From the cell containing the given text, extract its center point as [X, Y] coordinate. 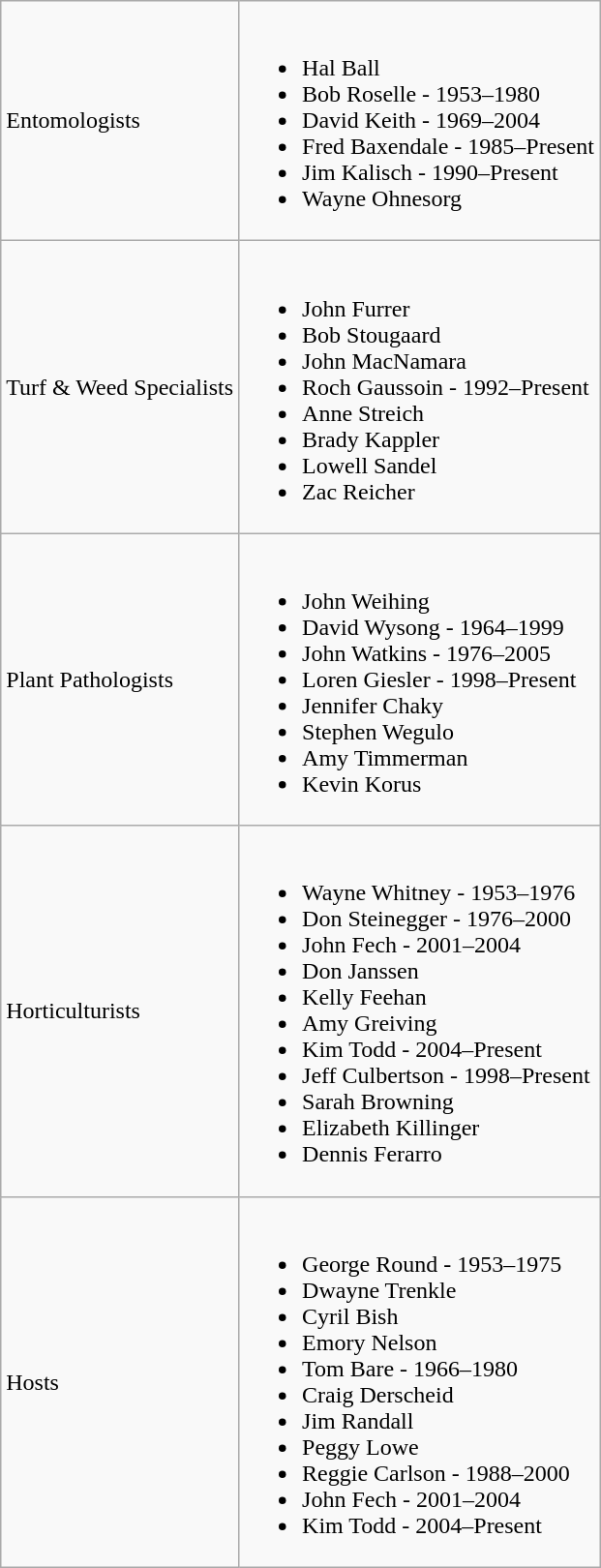
John WeihingDavid Wysong - 1964–1999John Watkins - 1976–2005Loren Giesler - 1998–PresentJennifer ChakyStephen WeguloAmy TimmermanKevin Korus [420, 679]
Turf & Weed Specialists [120, 387]
Plant Pathologists [120, 679]
Hal BallBob Roselle - 1953–1980David Keith - 1969–2004Fred Baxendale - 1985–PresentJim Kalisch - 1990–PresentWayne Ohnesorg [420, 121]
Entomologists [120, 121]
Hosts [120, 1382]
John FurrerBob StougaardJohn MacNamaraRoch Gaussoin - 1992–PresentAnne StreichBrady KapplerLowell SandelZac Reicher [420, 387]
Horticulturists [120, 1010]
